Locate the cell with the specified text and output its (x, y) center coordinate. 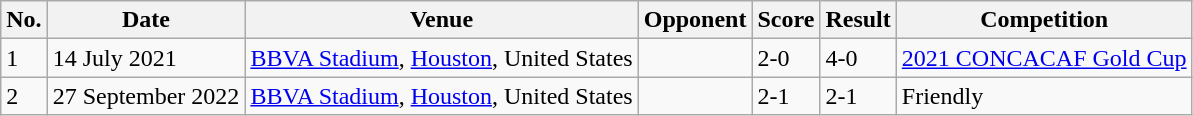
Date (146, 20)
14 July 2021 (146, 58)
27 September 2022 (146, 96)
1 (24, 58)
Competition (1044, 20)
Score (786, 20)
Friendly (1044, 96)
Venue (442, 20)
No. (24, 20)
2 (24, 96)
Result (858, 20)
Opponent (695, 20)
2-0 (786, 58)
4-0 (858, 58)
2021 CONCACAF Gold Cup (1044, 58)
